Scan for the cell matching the given text and deliver its (x, y) coordinate at center. 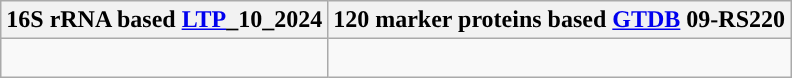
120 marker proteins based GTDB 09-RS220 (560, 20)
16S rRNA based LTP_10_2024 (164, 20)
